Scan for the cell matching the given text and deliver its [X, Y] coordinate at center. 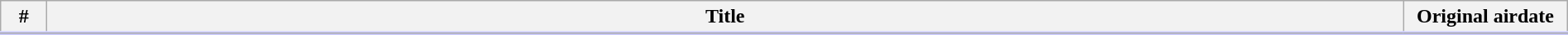
Title [725, 17]
# [24, 17]
Original airdate [1485, 17]
